Return the [X, Y] coordinate for the center point of the cell that contains the specified text.  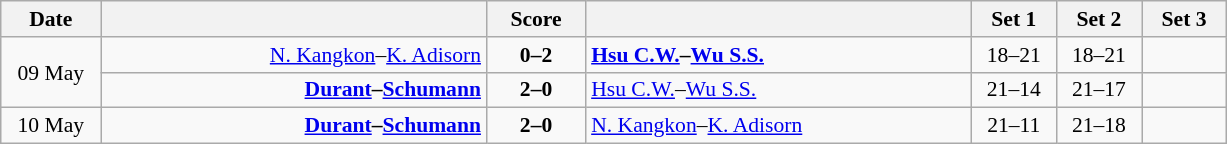
0–2 [536, 55]
Score [536, 19]
Date [51, 19]
21–18 [1098, 126]
21–14 [1014, 90]
Set 2 [1098, 19]
Set 1 [1014, 19]
21–11 [1014, 126]
10 May [51, 126]
Set 3 [1184, 19]
09 May [51, 72]
21–17 [1098, 90]
